Search for the cell housing the specified text and yield its [X, Y] center coordinate. 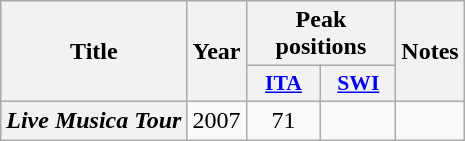
Title [94, 52]
Live Musica Tour [94, 120]
SWI [358, 84]
Year [216, 52]
Notes [430, 52]
2007 [216, 120]
71 [284, 120]
ITA [284, 84]
Peak positions [321, 34]
